Identify which cell holds the provided text, then report its [X, Y] central coordinate. 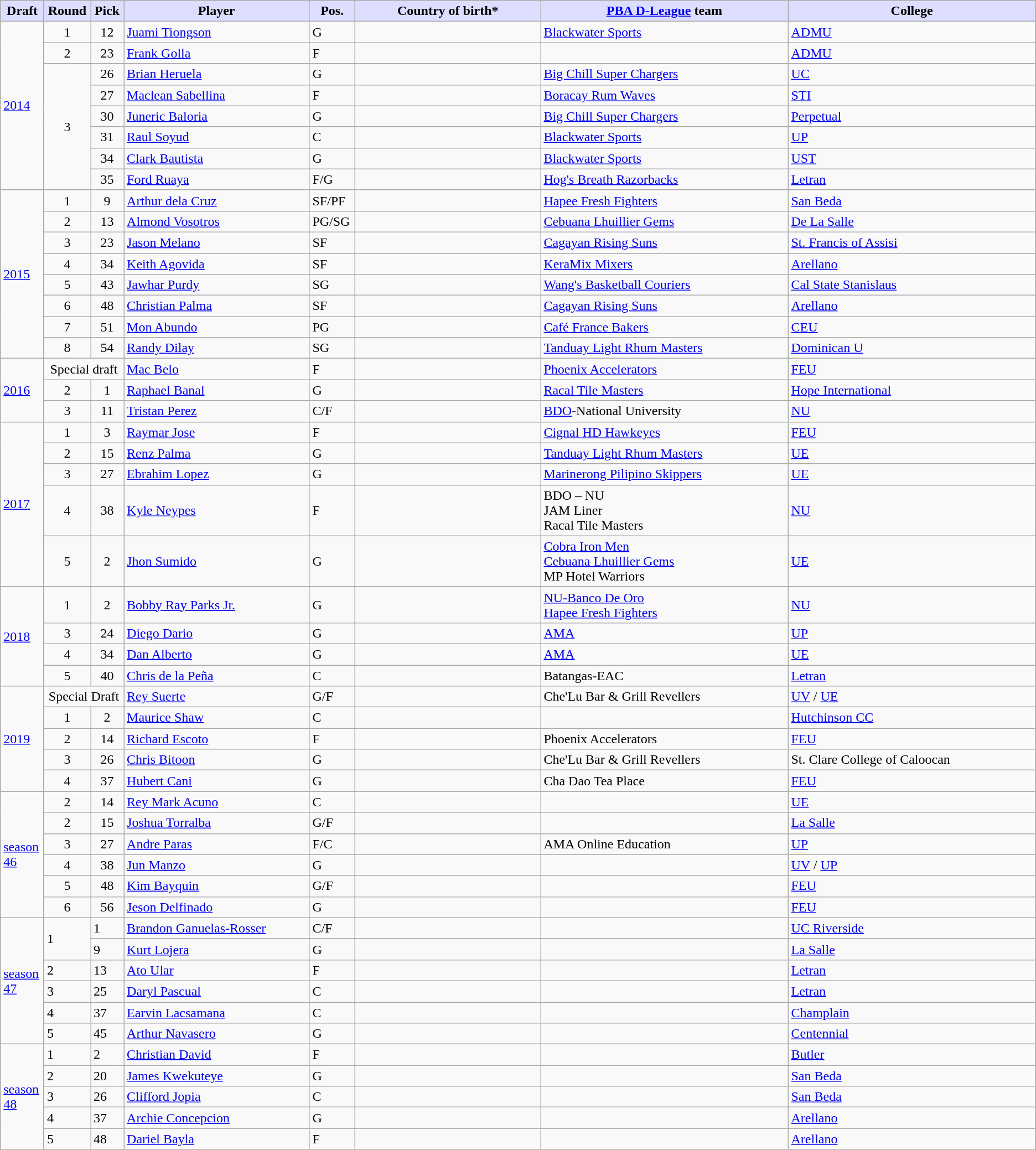
2019 [22, 739]
Centennial [912, 1034]
AMA Online Education [664, 844]
Juami Tiongson [217, 32]
season 46 [22, 854]
De La Salle [912, 221]
Player [217, 11]
season 47 [22, 981]
Café France Bakers [664, 327]
CEU [912, 327]
Ebrahim Lopez [217, 474]
Arthur dela Cruz [217, 200]
Juneric Baloria [217, 116]
25 [107, 991]
Keith Agovida [217, 264]
Andre Paras [217, 844]
Pos. [332, 11]
2015 [22, 274]
Rey Suerte [217, 697]
SF/PF [332, 200]
Round [67, 11]
Joshua Torralba [217, 823]
Mac Belo [217, 369]
Butler [912, 1055]
Wang's Basketball Couriers [664, 285]
Raphael Banal [217, 390]
Jason Melano [217, 242]
8 [67, 348]
Richard Escoto [217, 739]
UV / UP [912, 865]
Country of birth* [448, 11]
Mon Abundo [217, 327]
43 [107, 285]
Clark Bautista [217, 158]
Chris de la Peña [217, 676]
Cebuana Lhuillier Gems [664, 221]
Kyle Neypes [217, 510]
Perpetual [912, 116]
Tristan Perez [217, 411]
Hubert Cani [217, 781]
Raymar Jose [217, 432]
2017 [22, 504]
Archie Concepcion [217, 1118]
Hog's Breath Razorbacks [664, 179]
7 [67, 327]
56 [107, 907]
UV / UE [912, 697]
KeraMix Mixers [664, 264]
Marinerong Pilipino Skippers [664, 474]
College [912, 11]
UC [912, 74]
Special Draft [84, 697]
Renz Palma [217, 453]
30 [107, 116]
PBA D-League team [664, 11]
Daryl Pascual [217, 991]
11 [107, 411]
Cha Dao Tea Place [664, 781]
Draft [22, 11]
Hope International [912, 390]
Randy Dilay [217, 348]
35 [107, 179]
Boracay Rum Waves [664, 95]
Maurice Shaw [217, 718]
Clifford Jopia [217, 1097]
Kurt Lojera [217, 949]
Almond Vosotros [217, 221]
UC Riverside [912, 928]
Diego Dario [217, 633]
Earvin Lacsamana [217, 1012]
Jhon Sumido [217, 561]
54 [107, 348]
Batangas-EAC [664, 676]
Special draft [84, 369]
Brian Heruela [217, 74]
Hutchinson CC [912, 718]
Ato Ular [217, 970]
Pick [107, 11]
12 [107, 32]
PG/SG [332, 221]
Jun Manzo [217, 865]
40 [107, 676]
24 [107, 633]
BDO – NU JAM LinerRacal Tile Masters [664, 510]
St. Francis of Assisi [912, 242]
2016 [22, 390]
Kim Bayquin [217, 886]
Champlain [912, 1012]
Cal State Stanislaus [912, 285]
20 [107, 1076]
St. Clare College of Caloocan [912, 760]
season 48 [22, 1097]
Chris Bitoon [217, 760]
Dariel Bayla [217, 1139]
Hapee Fresh Fighters [664, 200]
James Kwekuteye [217, 1076]
Brandon Ganuelas-Rosser [217, 928]
Bobby Ray Parks Jr. [217, 604]
Cobra Iron MenCebuana Lhuillier GemsMP Hotel Warriors [664, 561]
Maclean Sabellina [217, 95]
51 [107, 327]
BDO-National University [664, 411]
Raul Soyud [217, 137]
F/C [332, 844]
Dominican U [912, 348]
Rey Mark Acuno [217, 802]
2018 [22, 636]
Cignal HD Hawkeyes [664, 432]
45 [107, 1034]
F/G [332, 179]
STI [912, 95]
2014 [22, 106]
Racal Tile Masters [664, 390]
Frank Golla [217, 53]
Jeson Delfinado [217, 907]
Arthur Navasero [217, 1034]
Ford Ruaya [217, 179]
PG [332, 327]
31 [107, 137]
Jawhar Purdy [217, 285]
Christian Palma [217, 306]
NU-Banco De OroHapee Fresh Fighters [664, 604]
UST [912, 158]
Dan Alberto [217, 654]
Christian David [217, 1055]
